Output the [X, Y] coordinate of the center of the cell containing the given text.  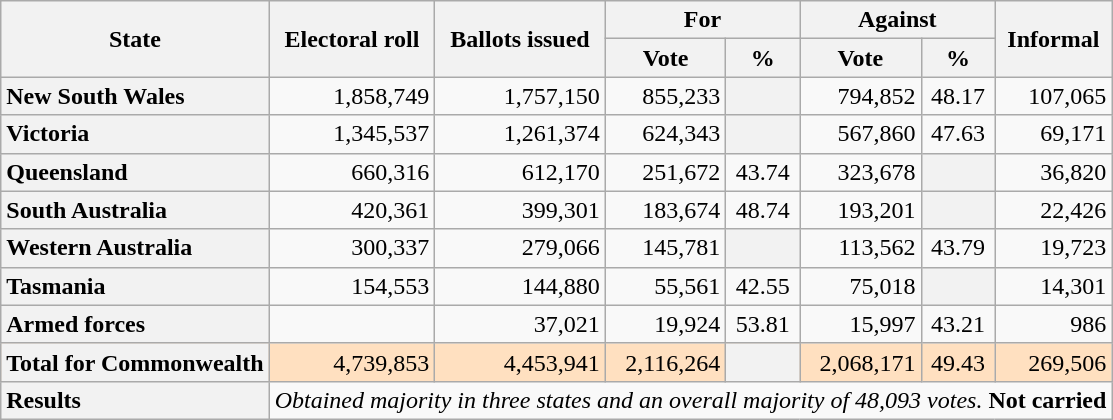
36,820 [1054, 172]
660,316 [352, 172]
48.17 [958, 96]
251,672 [665, 172]
986 [1054, 324]
794,852 [860, 96]
19,723 [1054, 248]
1,261,374 [520, 134]
145,781 [665, 248]
Obtained majority in three states and an overall majority of 48,093 votes. Not carried [690, 400]
154,553 [352, 286]
Armed forces [135, 324]
49.43 [958, 362]
624,343 [665, 134]
Victoria [135, 134]
48.74 [763, 210]
43.21 [958, 324]
15,997 [860, 324]
2,116,264 [665, 362]
43.74 [763, 172]
State [135, 39]
Total for Commonwealth [135, 362]
19,924 [665, 324]
For [702, 20]
Tasmania [135, 286]
2,068,171 [860, 362]
4,739,853 [352, 362]
144,880 [520, 286]
399,301 [520, 210]
New South Wales [135, 96]
Western Australia [135, 248]
47.63 [958, 134]
Against [898, 20]
South Australia [135, 210]
1,345,537 [352, 134]
22,426 [1054, 210]
193,201 [860, 210]
113,562 [860, 248]
1,757,150 [520, 96]
Results [135, 400]
37,021 [520, 324]
75,018 [860, 286]
Informal [1054, 39]
4,453,941 [520, 362]
567,860 [860, 134]
855,233 [665, 96]
42.55 [763, 286]
69,171 [1054, 134]
53.81 [763, 324]
323,678 [860, 172]
Electoral roll [352, 39]
279,066 [520, 248]
612,170 [520, 172]
Ballots issued [520, 39]
183,674 [665, 210]
107,065 [1054, 96]
Queensland [135, 172]
420,361 [352, 210]
300,337 [352, 248]
14,301 [1054, 286]
55,561 [665, 286]
269,506 [1054, 362]
1,858,749 [352, 96]
43.79 [958, 248]
